Search for the cell housing the specified text and yield its (x, y) center coordinate. 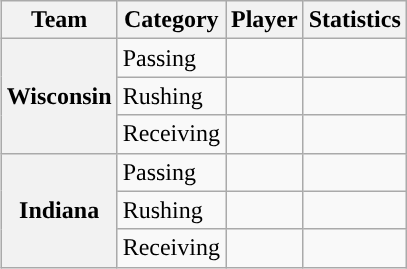
Team (59, 20)
Statistics (354, 20)
Indiana (59, 210)
Wisconsin (59, 96)
Player (265, 20)
Category (171, 20)
